Locate the cell with the specified text and output its [X, Y] center coordinate. 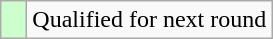
Qualified for next round [150, 20]
